For the text-containing cell, return its midpoint in [x, y] coordinate format. 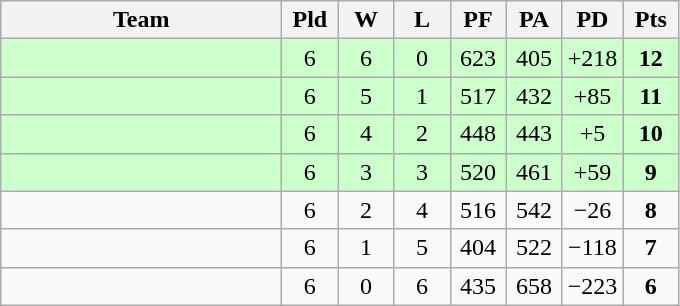
9 [651, 172]
432 [534, 96]
405 [534, 58]
623 [478, 58]
+59 [592, 172]
658 [534, 286]
461 [534, 172]
−223 [592, 286]
PA [534, 20]
−118 [592, 248]
435 [478, 286]
8 [651, 210]
522 [534, 248]
542 [534, 210]
PF [478, 20]
+5 [592, 134]
7 [651, 248]
404 [478, 248]
Team [142, 20]
+85 [592, 96]
L [422, 20]
12 [651, 58]
11 [651, 96]
W [366, 20]
10 [651, 134]
516 [478, 210]
448 [478, 134]
Pts [651, 20]
520 [478, 172]
+218 [592, 58]
−26 [592, 210]
PD [592, 20]
Pld [310, 20]
443 [534, 134]
517 [478, 96]
